Provide the [X, Y] coordinate of the cell's center where the given text is located.  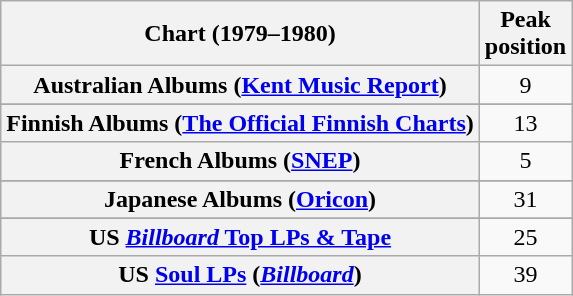
French Albums (SNEP) [240, 161]
Australian Albums (Kent Music Report) [240, 85]
5 [525, 161]
Japanese Albums (Oricon) [240, 199]
Chart (1979–1980) [240, 34]
9 [525, 85]
US Soul LPs (Billboard) [240, 275]
39 [525, 275]
31 [525, 199]
Finnish Albums (The Official Finnish Charts) [240, 123]
Peakposition [525, 34]
25 [525, 237]
13 [525, 123]
US Billboard Top LPs & Tape [240, 237]
